Capture the cell that displays the provided text and extract its (x, y) central coordinate. 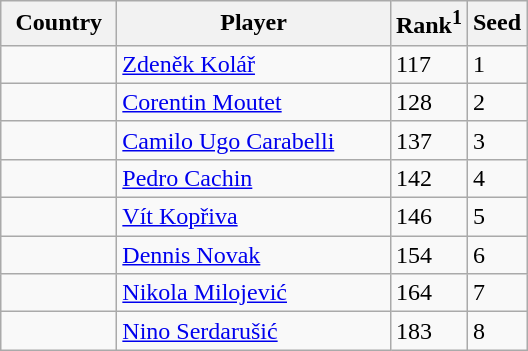
8 (496, 331)
Seed (496, 24)
5 (496, 217)
146 (428, 217)
Nino Serdarušić (254, 331)
117 (428, 64)
Vít Kopřiva (254, 217)
4 (496, 178)
164 (428, 293)
Nikola Milojević (254, 293)
Dennis Novak (254, 255)
137 (428, 140)
Player (254, 24)
Rank1 (428, 24)
Pedro Cachin (254, 178)
154 (428, 255)
183 (428, 331)
Zdeněk Kolář (254, 64)
Corentin Moutet (254, 102)
1 (496, 64)
2 (496, 102)
128 (428, 102)
3 (496, 140)
6 (496, 255)
Camilo Ugo Carabelli (254, 140)
Country (59, 24)
142 (428, 178)
7 (496, 293)
